Search for the cell housing the specified text and yield its [X, Y] center coordinate. 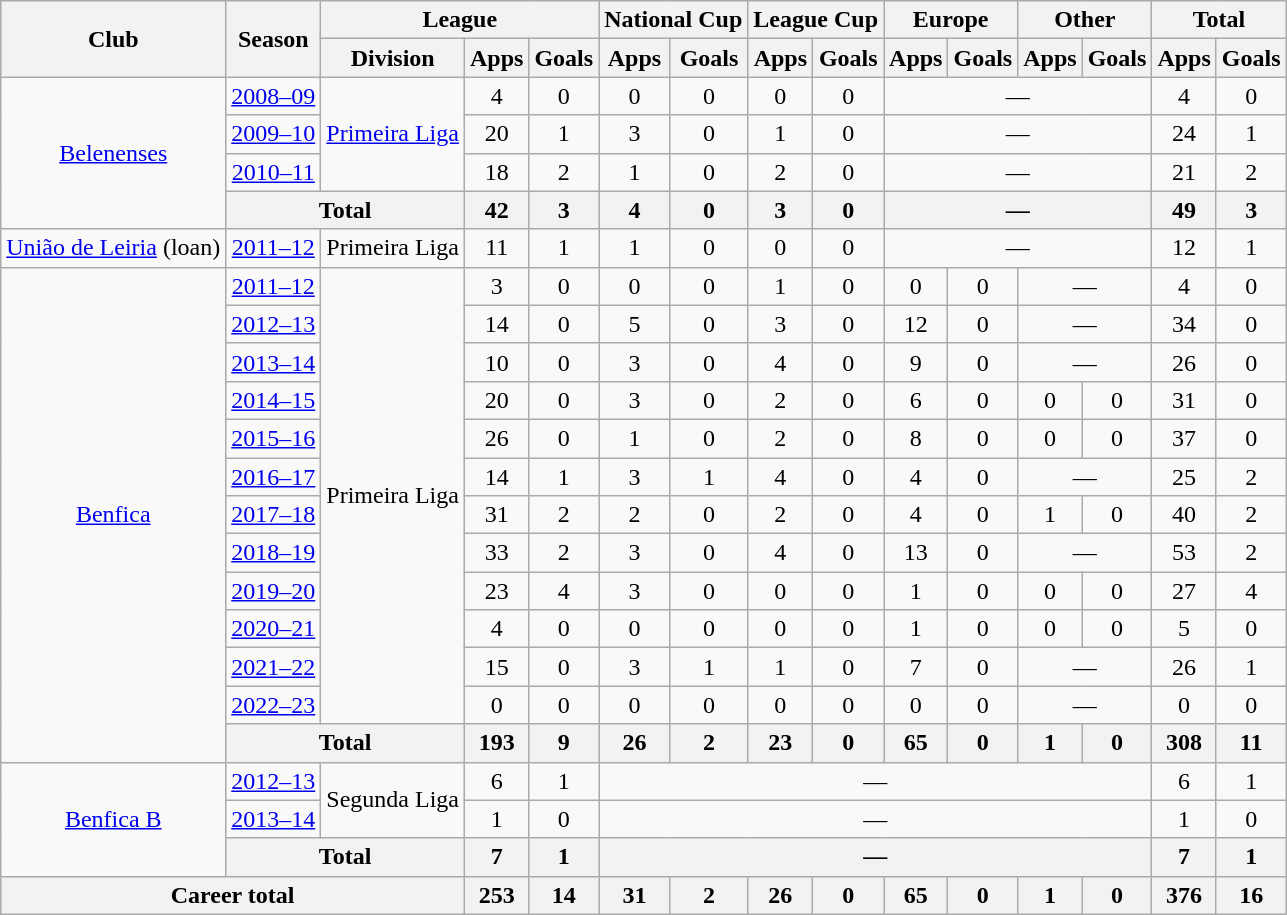
2015–16 [274, 438]
49 [1184, 210]
376 [1184, 895]
Career total [233, 895]
League [460, 20]
27 [1184, 591]
13 [916, 553]
2010–11 [274, 172]
10 [496, 362]
15 [496, 667]
2016–17 [274, 477]
193 [496, 743]
34 [1184, 324]
Division [393, 58]
24 [1184, 134]
40 [1184, 515]
União de Leiria (loan) [114, 248]
42 [496, 210]
37 [1184, 438]
Benfica B [114, 819]
2019–20 [274, 591]
Season [274, 39]
2020–21 [274, 629]
2022–23 [274, 705]
2014–15 [274, 400]
Belenenses [114, 153]
2009–10 [274, 134]
2017–18 [274, 515]
Other [1085, 20]
Segunda Liga [393, 800]
253 [496, 895]
2018–19 [274, 553]
Club [114, 39]
8 [916, 438]
2008–09 [274, 96]
Benfica [114, 514]
League Cup [816, 20]
Europe [951, 20]
2021–22 [274, 667]
18 [496, 172]
33 [496, 553]
53 [1184, 553]
21 [1184, 172]
16 [1251, 895]
25 [1184, 477]
308 [1184, 743]
National Cup [674, 20]
